Extract the (X, Y) coordinate from the center of the cell holding the provided text.  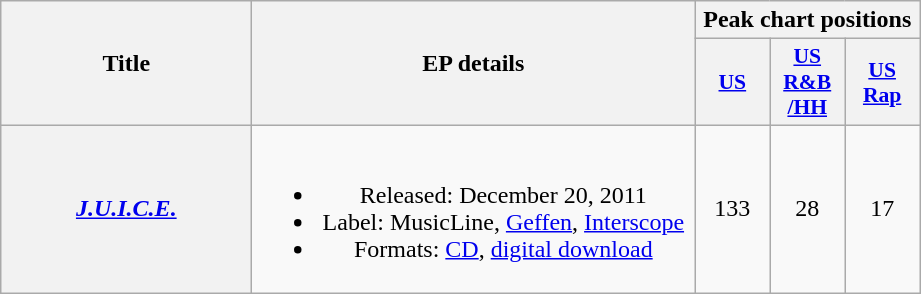
Title (126, 64)
USR&B/HH (808, 82)
USRap (882, 82)
Released: December 20, 2011Label: MusicLine, Geffen, InterscopeFormats: CD, digital download (474, 208)
US (732, 82)
133 (732, 208)
Peak chart positions (808, 20)
J.U.I.C.E. (126, 208)
EP details (474, 64)
28 (808, 208)
17 (882, 208)
